Detect which cell encompasses the target text, then output its [X, Y] center coordinate. 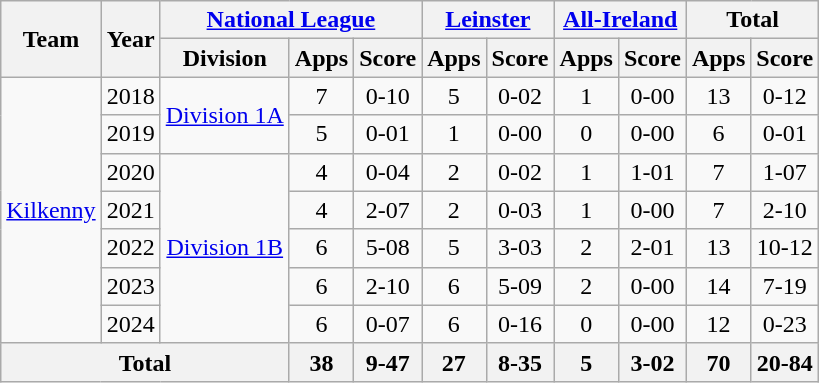
20-84 [785, 362]
0-03 [520, 210]
3-03 [520, 248]
Division [224, 58]
Team [51, 39]
1-01 [652, 172]
3-02 [652, 362]
70 [718, 362]
14 [718, 286]
2020 [130, 172]
0-10 [388, 96]
Division 1B [224, 248]
2022 [130, 248]
38 [321, 362]
0-16 [520, 324]
0-04 [388, 172]
Division 1A [224, 115]
5-09 [520, 286]
10-12 [785, 248]
2024 [130, 324]
2018 [130, 96]
2019 [130, 134]
2-01 [652, 248]
2023 [130, 286]
2-07 [388, 210]
All-Ireland [620, 20]
5-08 [388, 248]
Leinster [488, 20]
Year [130, 39]
9-47 [388, 362]
1-07 [785, 172]
Kilkenny [51, 210]
0-12 [785, 96]
7-19 [785, 286]
8-35 [520, 362]
0-07 [388, 324]
National League [290, 20]
27 [454, 362]
0-23 [785, 324]
12 [718, 324]
2021 [130, 210]
